Identify which cell holds the provided text, then report its (X, Y) central coordinate. 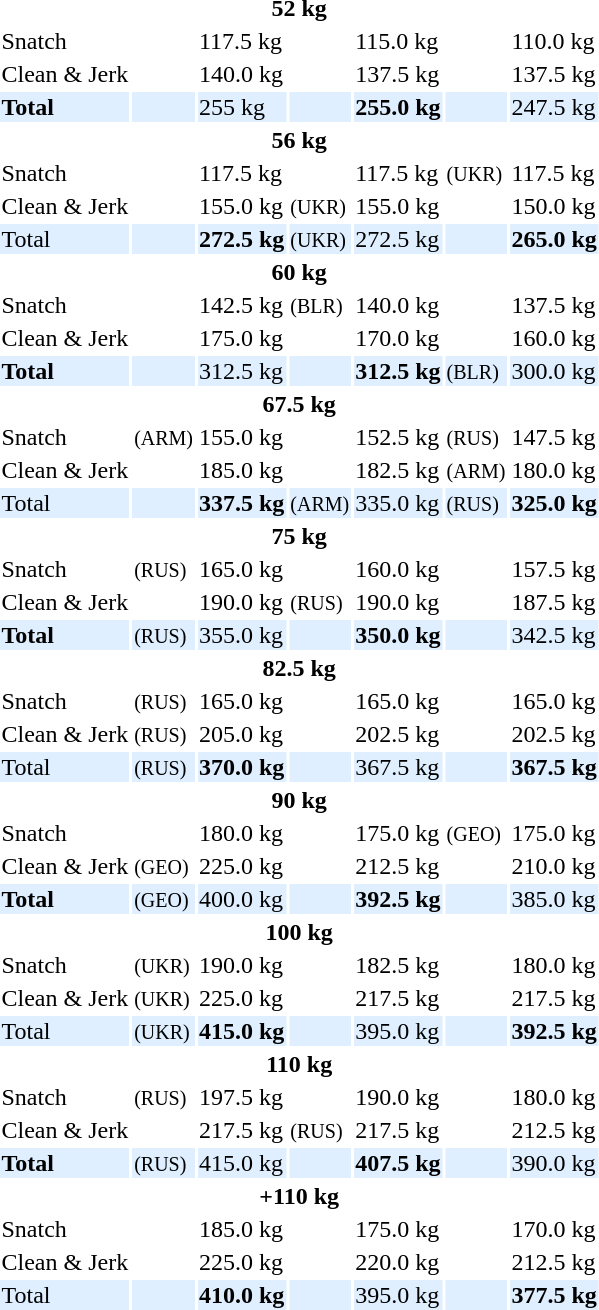
410.0 kg (242, 1295)
300.0 kg (554, 371)
205.0 kg (242, 734)
210.0 kg (554, 866)
390.0 kg (554, 1163)
82.5 kg (299, 668)
197.5 kg (242, 1097)
355.0 kg (242, 635)
255 kg (242, 107)
60 kg (299, 272)
385.0 kg (554, 899)
220.0 kg (398, 1262)
335.0 kg (398, 503)
400.0 kg (242, 899)
370.0 kg (242, 767)
67.5 kg (299, 404)
377.5 kg (554, 1295)
152.5 kg (398, 437)
157.5 kg (554, 569)
56 kg (299, 140)
407.5 kg (398, 1163)
342.5 kg (554, 635)
+110 kg (299, 1196)
90 kg (299, 800)
325.0 kg (554, 503)
265.0 kg (554, 239)
115.0 kg (398, 41)
142.5 kg (242, 305)
187.5 kg (554, 602)
255.0 kg (398, 107)
247.5 kg (554, 107)
75 kg (299, 536)
150.0 kg (554, 206)
100 kg (299, 932)
110.0 kg (554, 41)
110 kg (299, 1064)
337.5 kg (242, 503)
147.5 kg (554, 437)
350.0 kg (398, 635)
